Capture the cell that displays the provided text and extract its (X, Y) central coordinate. 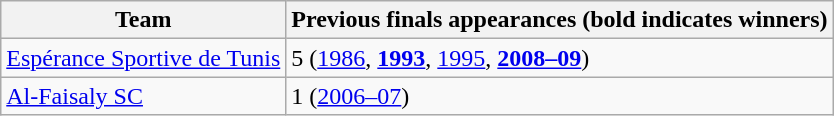
Al-Faisaly SC (144, 96)
Team (144, 20)
5 (1986, 1993, 1995, 2008–09) (560, 58)
1 (2006–07) (560, 96)
Espérance Sportive de Tunis (144, 58)
Previous finals appearances (bold indicates winners) (560, 20)
